Detect which cell encompasses the target text, then output its (x, y) center coordinate. 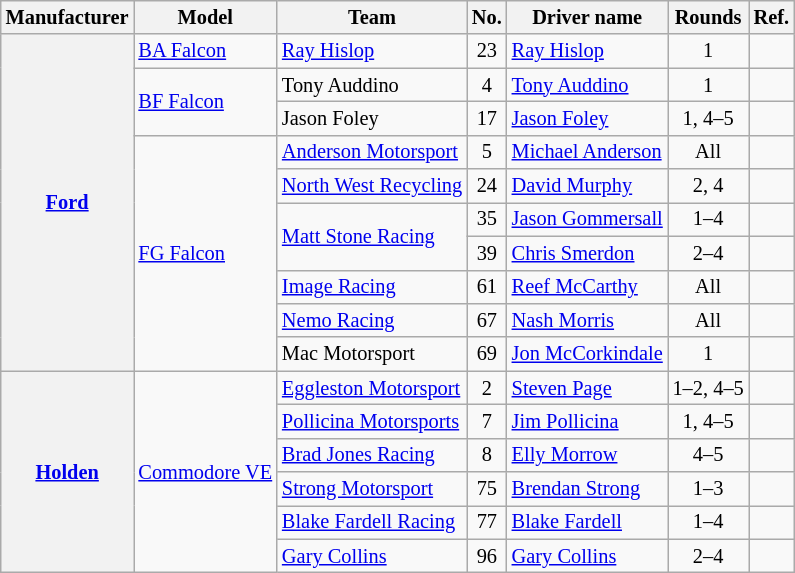
Jim Pollicina (588, 421)
No. (487, 17)
BA Falcon (206, 51)
Reef McCarthy (588, 287)
Team (372, 17)
8 (487, 455)
7 (487, 421)
Ref. (772, 17)
Ford (68, 202)
FG Falcon (206, 253)
Steven Page (588, 388)
4 (487, 85)
75 (487, 489)
96 (487, 556)
Jon McCorkindale (588, 354)
Nemo Racing (372, 320)
Jason Gommersall (588, 219)
Blake Fardell (588, 522)
Model (206, 17)
Brendan Strong (588, 489)
61 (487, 287)
Pollicina Motorsports (372, 421)
Strong Motorsport (372, 489)
1–2, 4–5 (708, 388)
North West Recycling (372, 186)
Nash Morris (588, 320)
35 (487, 219)
Driver name (588, 17)
23 (487, 51)
Michael Anderson (588, 152)
Rounds (708, 17)
David Murphy (588, 186)
67 (487, 320)
17 (487, 118)
Mac Motorsport (372, 354)
69 (487, 354)
Brad Jones Racing (372, 455)
77 (487, 522)
1–3 (708, 489)
39 (487, 253)
Elly Morrow (588, 455)
Anderson Motorsport (372, 152)
Chris Smerdon (588, 253)
Eggleston Motorsport (372, 388)
Matt Stone Racing (372, 236)
Holden (68, 472)
Image Racing (372, 287)
2 (487, 388)
Commodore VE (206, 472)
24 (487, 186)
2, 4 (708, 186)
BF Falcon (206, 102)
Blake Fardell Racing (372, 522)
4–5 (708, 455)
Manufacturer (68, 17)
5 (487, 152)
